Return (X, Y) of the center of cell containing provided text 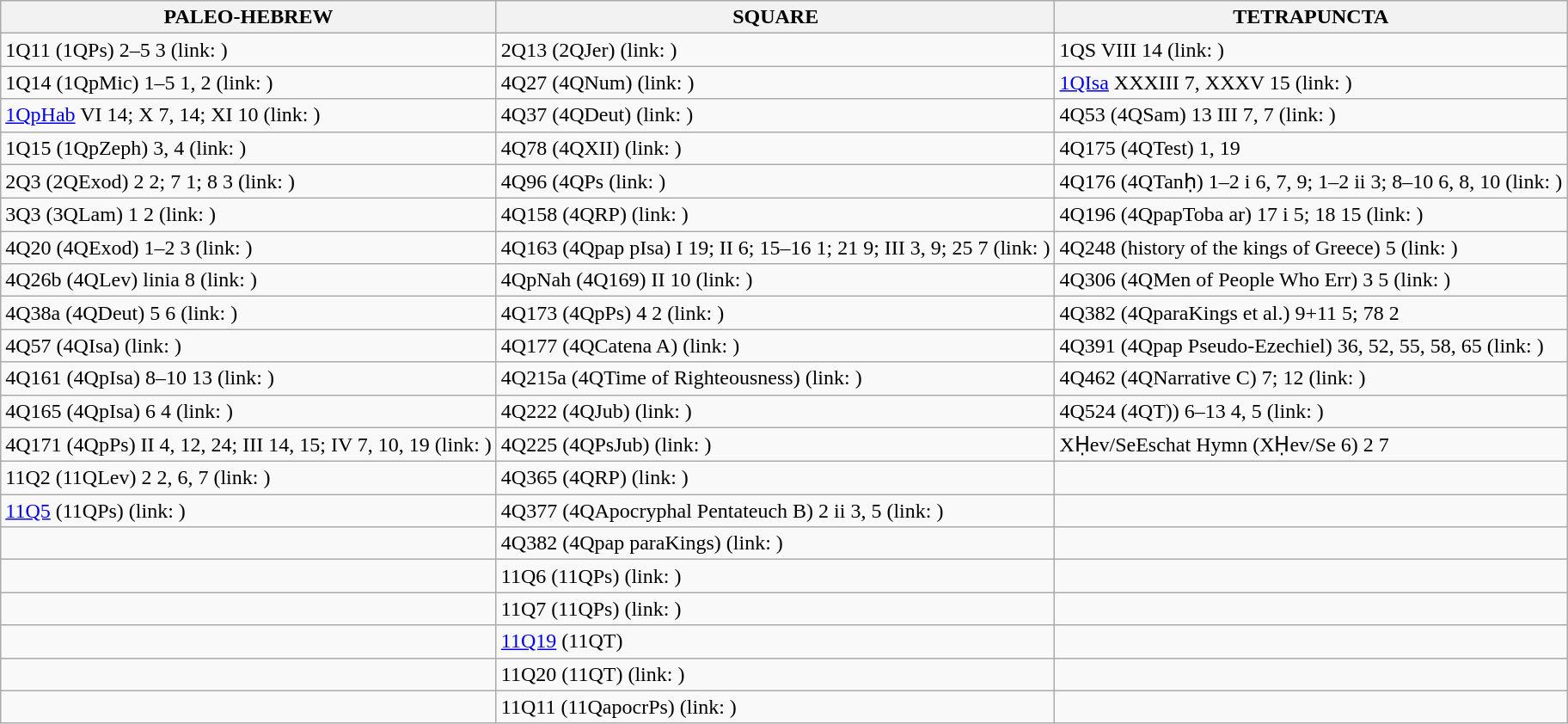
4Q96 (4QPs (link: ) (775, 181)
4Q215a (4QTime of Righteousness) (link: ) (775, 378)
4Q377 (4QApocryphal Pentateuch B) 2 ii 3, 5 (link: ) (775, 511)
11Q2 (11QLev) 2 2, 6, 7 (link: ) (249, 478)
4Q161 (4QpIsa) 8–10 13 (link: ) (249, 378)
4Q38a (4QDeut) 5 6 (link: ) (249, 313)
11Q20 (11QT) (link: ) (775, 674)
4Q173 (4QpPs) 4 2 (link: ) (775, 313)
XḤev/SeEschat Hymn (XḤev/Se 6) 2 7 (1311, 445)
4Q462 (4QNarrative C) 7; 12 (link: ) (1311, 378)
2Q13 (2QJer) (link: ) (775, 50)
TETRAPUNCTA (1311, 17)
4Q382 (4QparaKings et al.) 9+11 5; 78 2 (1311, 313)
11Q6 (11QPs) (link: ) (775, 576)
4Q248 (history of the kings of Greece) 5 (link: ) (1311, 248)
1QIsa XXXIII 7, XXXV 15 (link: ) (1311, 83)
11Q19 (11QT) (775, 641)
4Q27 (4QNum) (link: ) (775, 83)
4Q78 (4QXII) (link: ) (775, 148)
4Q163 (4Qpap pIsa) I 19; II 6; 15–16 1; 21 9; III 3, 9; 25 7 (link: ) (775, 248)
2Q3 (2QExod) 2 2; 7 1; 8 3 (link: ) (249, 181)
4Q225 (4QPsJub) (link: ) (775, 445)
4Q391 (4Qpap Pseudo-Ezechiel) 36, 52, 55, 58, 65 (link: ) (1311, 346)
4Q53 (4QSam) 13 III 7, 7 (link: ) (1311, 115)
4Q176 (4QTanḥ) 1–2 i 6, 7, 9; 1–2 ii 3; 8–10 6, 8, 10 (link: ) (1311, 181)
4Q222 (4QJub) (link: ) (775, 411)
4Q196 (4QpapToba ar) 17 i 5; 18 15 (link: ) (1311, 215)
1Q11 (1QPs) 2–5 3 (link: ) (249, 50)
4Q37 (4QDeut) (link: ) (775, 115)
1Q15 (1QpZeph) 3, 4 (link: ) (249, 148)
4Q26b (4QLev) linia 8 (link: ) (249, 280)
SQUARE (775, 17)
4Q365 (4QRP) (link: ) (775, 478)
PALEO-HEBREW (249, 17)
4Q20 (4QExod) 1–2 3 (link: ) (249, 248)
4Q175 (4QTest) 1, 19 (1311, 148)
4Q382 (4Qpap paraKings) (link: ) (775, 543)
4Q165 (4QpIsa) 6 4 (link: ) (249, 411)
4Q524 (4QT)) 6–13 4, 5 (link: ) (1311, 411)
3Q3 (3QLam) 1 2 (link: ) (249, 215)
11Q7 (11QPs) (link: ) (775, 609)
1Q14 (1QpMic) 1–5 1, 2 (link: ) (249, 83)
4Q306 (4QMen of People Who Err) 3 5 (link: ) (1311, 280)
4Q171 (4QpPs) II 4, 12, 24; III 14, 15; IV 7, 10, 19 (link: ) (249, 445)
11Q5 (11QPs) (link: ) (249, 511)
11Q11 (11QapocrPs) (link: ) (775, 707)
1QpHab VI 14; X 7, 14; XI 10 (link: ) (249, 115)
4Q158 (4QRP) (link: ) (775, 215)
4Q57 (4QIsa) (link: ) (249, 346)
1QS VIII 14 (link: ) (1311, 50)
4Q177 (4QCatena A) (link: ) (775, 346)
4QpNah (4Q169) II 10 (link: ) (775, 280)
